From the cell containing the given text, extract its center point as (x, y) coordinate. 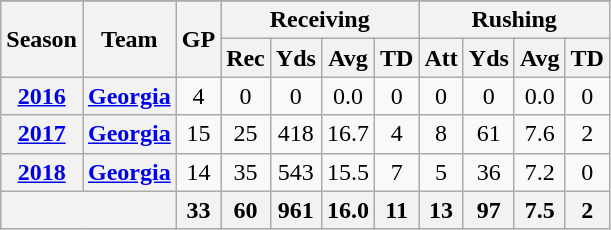
GP (198, 39)
Team (129, 39)
2016 (42, 96)
36 (488, 172)
961 (296, 210)
Att (441, 58)
5 (441, 172)
7 (396, 172)
61 (488, 134)
418 (296, 134)
14 (198, 172)
13 (441, 210)
Rushing (514, 20)
35 (246, 172)
97 (488, 210)
15 (198, 134)
7.6 (540, 134)
16.7 (348, 134)
543 (296, 172)
Rec (246, 58)
8 (441, 134)
15.5 (348, 172)
33 (198, 210)
2017 (42, 134)
7.2 (540, 172)
11 (396, 210)
7.5 (540, 210)
2018 (42, 172)
25 (246, 134)
Receiving (320, 20)
16.0 (348, 210)
60 (246, 210)
Season (42, 39)
